Determine the (x, y) coordinate at the center of the cell enclosing the given text.  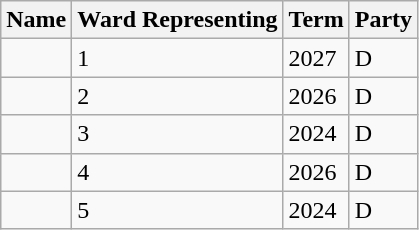
4 (178, 172)
1 (178, 58)
2027 (316, 58)
Ward Representing (178, 20)
2 (178, 96)
Name (36, 20)
5 (178, 210)
Term (316, 20)
Party (383, 20)
3 (178, 134)
